Find where the given text appears and provide that cell's center as [x, y] coordinate. 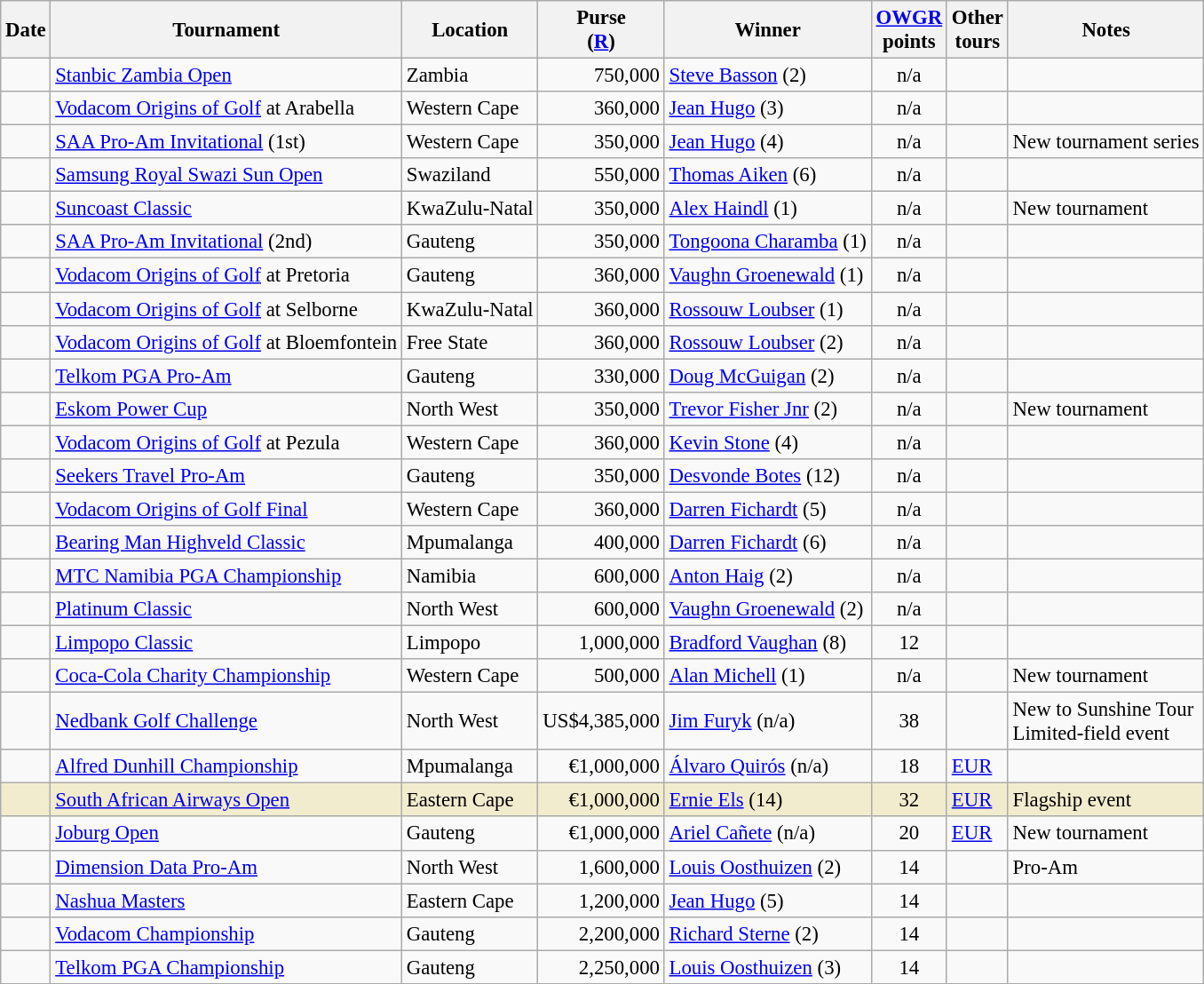
Bearing Man Highveld Classic [226, 543]
Alan Michell (1) [767, 676]
Jean Hugo (4) [767, 142]
2,200,000 [601, 933]
38 [909, 721]
Tongoona Charamba (1) [767, 242]
1,600,000 [601, 867]
400,000 [601, 543]
OWGRpoints [909, 30]
Darren Fichardt (5) [767, 509]
12 [909, 643]
Álvaro Quirós (n/a) [767, 766]
Samsung Royal Swazi Sun Open [226, 175]
Kevin Stone (4) [767, 442]
Telkom PGA Pro-Am [226, 376]
Jean Hugo (5) [767, 901]
1,000,000 [601, 643]
Alex Haindl (1) [767, 209]
Steve Basson (2) [767, 75]
Eskom Power Cup [226, 409]
Vaughn Groenewald (1) [767, 275]
Tournament [226, 30]
Anton Haig (2) [767, 575]
Ariel Cañete (n/a) [767, 834]
Jim Furyk (n/a) [767, 721]
Date [26, 30]
SAA Pro-Am Invitational (2nd) [226, 242]
Louis Oosthuizen (3) [767, 967]
Coca-Cola Charity Championship [226, 676]
Vodacom Origins of Golf Final [226, 509]
MTC Namibia PGA Championship [226, 575]
Richard Sterne (2) [767, 933]
Rossouw Loubser (1) [767, 309]
500,000 [601, 676]
550,000 [601, 175]
Vodacom Origins of Golf at Bloemfontein [226, 342]
Desvonde Botes (12) [767, 476]
Location [470, 30]
Purse(R) [601, 30]
Winner [767, 30]
Suncoast Classic [226, 209]
Othertours [977, 30]
Bradford Vaughan (8) [767, 643]
Pro-Am [1106, 867]
Notes [1106, 30]
750,000 [601, 75]
Thomas Aiken (6) [767, 175]
Nashua Masters [226, 901]
Zambia [470, 75]
Doug McGuigan (2) [767, 376]
Vaughn Groenewald (2) [767, 609]
Swaziland [470, 175]
Flagship event [1106, 800]
330,000 [601, 376]
Joburg Open [226, 834]
32 [909, 800]
Ernie Els (14) [767, 800]
US$4,385,000 [601, 721]
20 [909, 834]
SAA Pro-Am Invitational (1st) [226, 142]
Seekers Travel Pro-Am [226, 476]
Stanbic Zambia Open [226, 75]
Platinum Classic [226, 609]
Namibia [470, 575]
1,200,000 [601, 901]
Dimension Data Pro-Am [226, 867]
Telkom PGA Championship [226, 967]
Louis Oosthuizen (2) [767, 867]
New to Sunshine TourLimited-field event [1106, 721]
Jean Hugo (3) [767, 108]
2,250,000 [601, 967]
Vodacom Championship [226, 933]
South African Airways Open [226, 800]
Vodacom Origins of Golf at Pezula [226, 442]
Vodacom Origins of Golf at Arabella [226, 108]
Limpopo Classic [226, 643]
18 [909, 766]
Vodacom Origins of Golf at Selborne [226, 309]
Rossouw Loubser (2) [767, 342]
Nedbank Golf Challenge [226, 721]
Vodacom Origins of Golf at Pretoria [226, 275]
Limpopo [470, 643]
Alfred Dunhill Championship [226, 766]
Darren Fichardt (6) [767, 543]
New tournament series [1106, 142]
Trevor Fisher Jnr (2) [767, 409]
Free State [470, 342]
